Detect which cell encompasses the target text, then output its [X, Y] center coordinate. 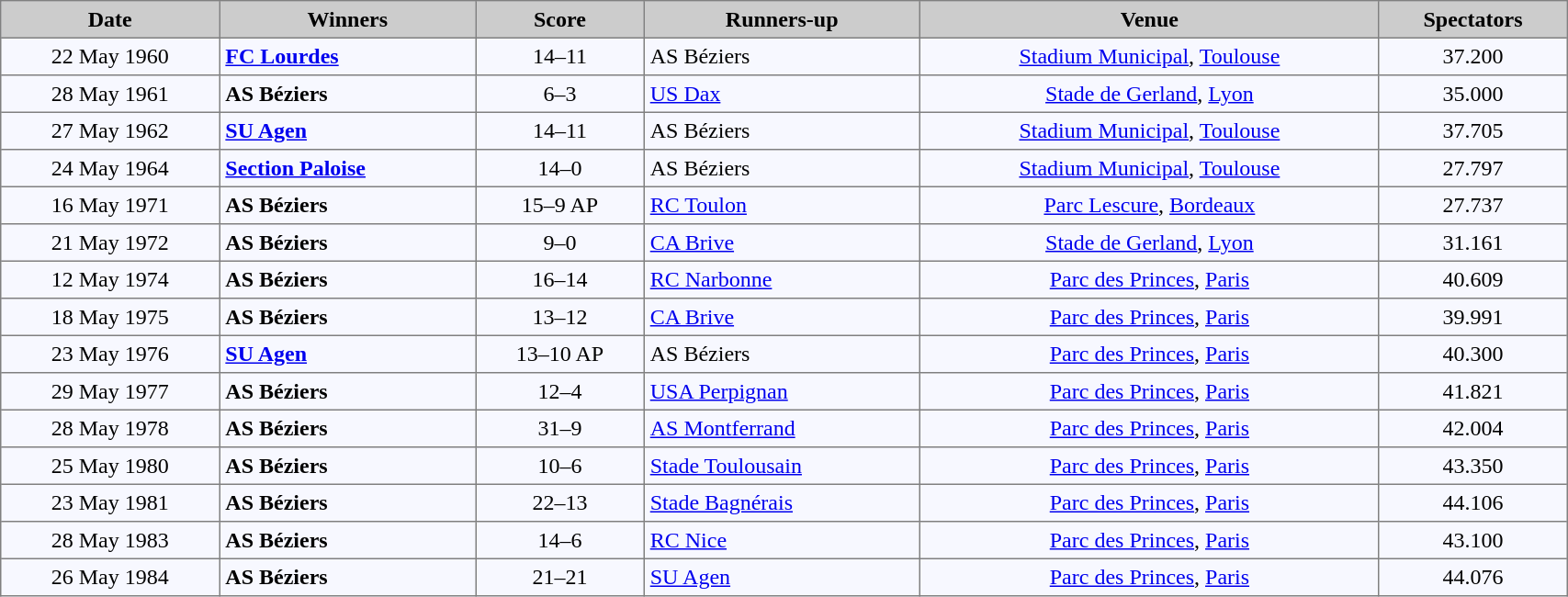
27.737 [1472, 205]
21 May 1972 [110, 242]
40.300 [1472, 354]
14–0 [560, 168]
13–12 [560, 317]
37.705 [1472, 130]
Parc Lescure, Bordeaux [1149, 205]
27.797 [1472, 168]
AS Montferrand [782, 428]
35.000 [1472, 94]
US Dax [782, 94]
24 May 1964 [110, 168]
13–10 AP [560, 354]
RC Toulon [782, 205]
Section Paloise [347, 168]
16–14 [560, 279]
28 May 1961 [110, 94]
Date [110, 19]
37.200 [1472, 56]
RC Nice [782, 540]
FC Lourdes [347, 56]
39.991 [1472, 317]
22 May 1960 [110, 56]
6–3 [560, 94]
28 May 1983 [110, 540]
12–4 [560, 391]
25 May 1980 [110, 466]
40.609 [1472, 279]
9–0 [560, 242]
16 May 1971 [110, 205]
15–9 AP [560, 205]
44.106 [1472, 502]
Stade Bagnérais [782, 502]
14–6 [560, 540]
41.821 [1472, 391]
RC Narbonne [782, 279]
Stade Toulousain [782, 466]
22–13 [560, 502]
42.004 [1472, 428]
Venue [1149, 19]
29 May 1977 [110, 391]
23 May 1981 [110, 502]
31.161 [1472, 242]
Score [560, 19]
28 May 1978 [110, 428]
23 May 1976 [110, 354]
44.076 [1472, 577]
43.350 [1472, 466]
43.100 [1472, 540]
18 May 1975 [110, 317]
12 May 1974 [110, 279]
26 May 1984 [110, 577]
USA Perpignan [782, 391]
Spectators [1472, 19]
21–21 [560, 577]
Runners-up [782, 19]
27 May 1962 [110, 130]
Winners [347, 19]
10–6 [560, 466]
31–9 [560, 428]
